Output the [X, Y] coordinate of the center of the cell containing the given text.  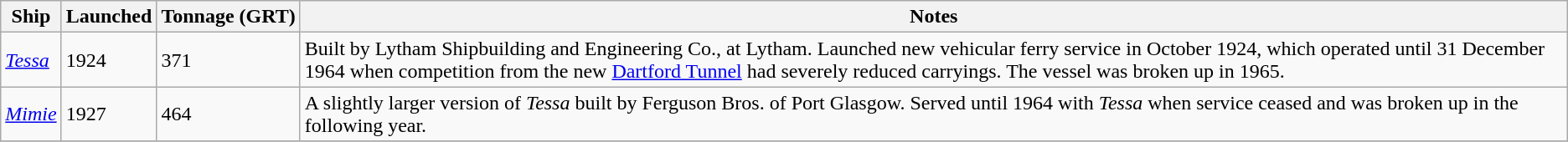
Notes [933, 17]
371 [228, 60]
464 [228, 114]
Tessa [31, 60]
Mimie [31, 114]
Ship [31, 17]
Launched [109, 17]
1924 [109, 60]
1927 [109, 114]
Tonnage (GRT) [228, 17]
